Scan for the cell matching the given text and deliver its [x, y] coordinate at center. 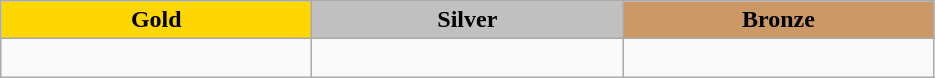
Bronze [778, 20]
Silver [468, 20]
Gold [156, 20]
